Provide the (x, y) coordinate of the cell's center where the given text is located.  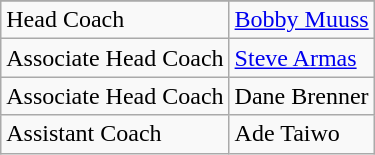
Head Coach (115, 20)
Steve Armas (302, 58)
Assistant Coach (115, 134)
Ade Taiwo (302, 134)
Bobby Muuss (302, 20)
Dane Brenner (302, 96)
